Determine the (X, Y) coordinate at the center of the cell enclosing the given text.  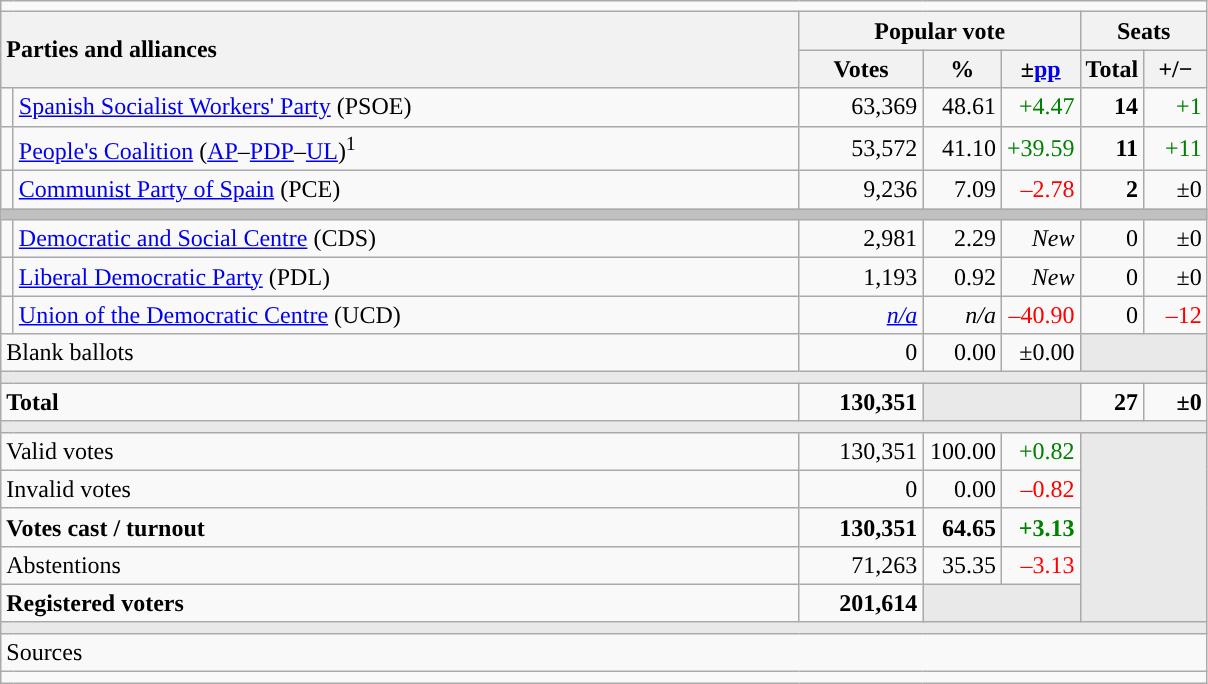
53,572 (861, 148)
2.29 (962, 239)
14 (1112, 107)
35.35 (962, 565)
+0.82 (1040, 451)
Parties and alliances (400, 50)
Registered voters (400, 603)
41.10 (962, 148)
–40.90 (1040, 315)
+4.47 (1040, 107)
9,236 (861, 190)
Invalid votes (400, 489)
People's Coalition (AP–PDP–UL)1 (406, 148)
63,369 (861, 107)
Blank ballots (400, 353)
–12 (1176, 315)
11 (1112, 148)
7.09 (962, 190)
Abstentions (400, 565)
% (962, 69)
Popular vote (940, 31)
0.92 (962, 277)
Sources (604, 652)
Votes (861, 69)
±0.00 (1040, 353)
±pp (1040, 69)
+3.13 (1040, 527)
Liberal Democratic Party (PDL) (406, 277)
–2.78 (1040, 190)
48.61 (962, 107)
2,981 (861, 239)
Seats (1144, 31)
Democratic and Social Centre (CDS) (406, 239)
+/− (1176, 69)
–3.13 (1040, 565)
201,614 (861, 603)
71,263 (861, 565)
2 (1112, 190)
100.00 (962, 451)
27 (1112, 402)
64.65 (962, 527)
1,193 (861, 277)
+11 (1176, 148)
+1 (1176, 107)
Communist Party of Spain (PCE) (406, 190)
Valid votes (400, 451)
Spanish Socialist Workers' Party (PSOE) (406, 107)
Votes cast / turnout (400, 527)
–0.82 (1040, 489)
Union of the Democratic Centre (UCD) (406, 315)
+39.59 (1040, 148)
